Extract the [x, y] coordinate from the center of the cell holding the provided text.  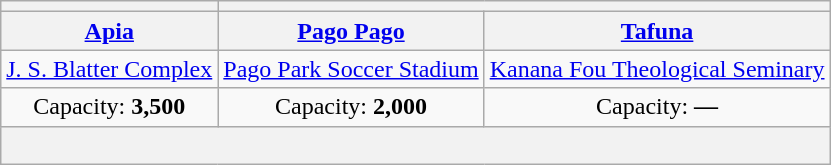
Capacity: — [657, 107]
Kanana Fou Theological Seminary [657, 69]
J. S. Blatter Complex [110, 69]
Tafuna [657, 31]
Capacity: 2,000 [351, 107]
Pago Park Soccer Stadium [351, 69]
Apia [110, 31]
Pago Pago [351, 31]
Capacity: 3,500 [110, 107]
